Return (X, Y) of the center of cell containing provided text 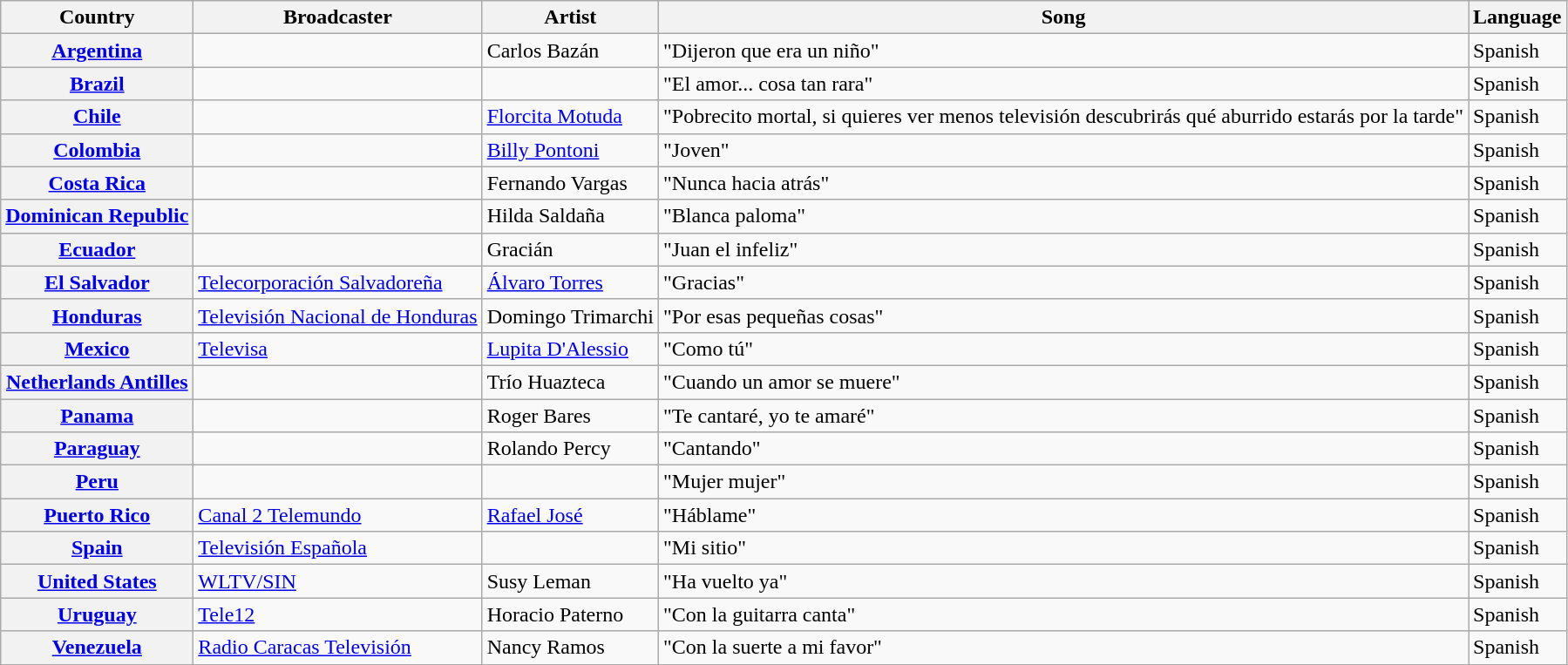
"Por esas pequeñas cosas" (1063, 316)
"Cuando un amor se muere" (1063, 382)
Florcita Motuda (570, 117)
Telecorporación Salvadoreña (338, 282)
Horacio Paterno (570, 614)
Puerto Rico (98, 515)
Panama (98, 416)
Carlos Bazán (570, 51)
Colombia (98, 150)
El Salvador (98, 282)
"Cantando" (1063, 449)
Dominican Republic (98, 216)
Fernando Vargas (570, 183)
Televisa (338, 349)
Netherlands Antilles (98, 382)
Rafael José (570, 515)
Venezuela (98, 648)
Billy Pontoni (570, 150)
"El amor... cosa tan rara" (1063, 84)
Trío Huazteca (570, 382)
Domingo Trimarchi (570, 316)
Rolando Percy (570, 449)
Gracián (570, 249)
"Te cantaré, yo te amaré" (1063, 416)
Argentina (98, 51)
Chile (98, 117)
Language (1517, 17)
Ecuador (98, 249)
Peru (98, 482)
Mexico (98, 349)
Televisión Española (338, 548)
Costa Rica (98, 183)
Televisión Nacional de Honduras (338, 316)
Spain (98, 548)
"Ha vuelto ya" (1063, 581)
Nancy Ramos (570, 648)
"Joven" (1063, 150)
Tele12 (338, 614)
"Gracias" (1063, 282)
"Mujer mujer" (1063, 482)
"Con la suerte a mi favor" (1063, 648)
Susy Leman (570, 581)
Brazil (98, 84)
WLTV/SIN (338, 581)
United States (98, 581)
"Mi sitio" (1063, 548)
Country (98, 17)
Canal 2 Telemundo (338, 515)
Paraguay (98, 449)
Song (1063, 17)
Uruguay (98, 614)
"Háblame" (1063, 515)
Broadcaster (338, 17)
Artist (570, 17)
"Pobrecito mortal, si quieres ver menos televisión descubrirás qué aburrido estarás por la tarde" (1063, 117)
Roger Bares (570, 416)
"Dijeron que era un niño" (1063, 51)
"Con la guitarra canta" (1063, 614)
Lupita D'Alessio (570, 349)
"Como tú" (1063, 349)
"Blanca paloma" (1063, 216)
Radio Caracas Televisión (338, 648)
"Juan el infeliz" (1063, 249)
"Nunca hacia atrás" (1063, 183)
Honduras (98, 316)
Hilda Saldaña (570, 216)
Álvaro Torres (570, 282)
